Search for the cell housing the specified text and yield its (X, Y) center coordinate. 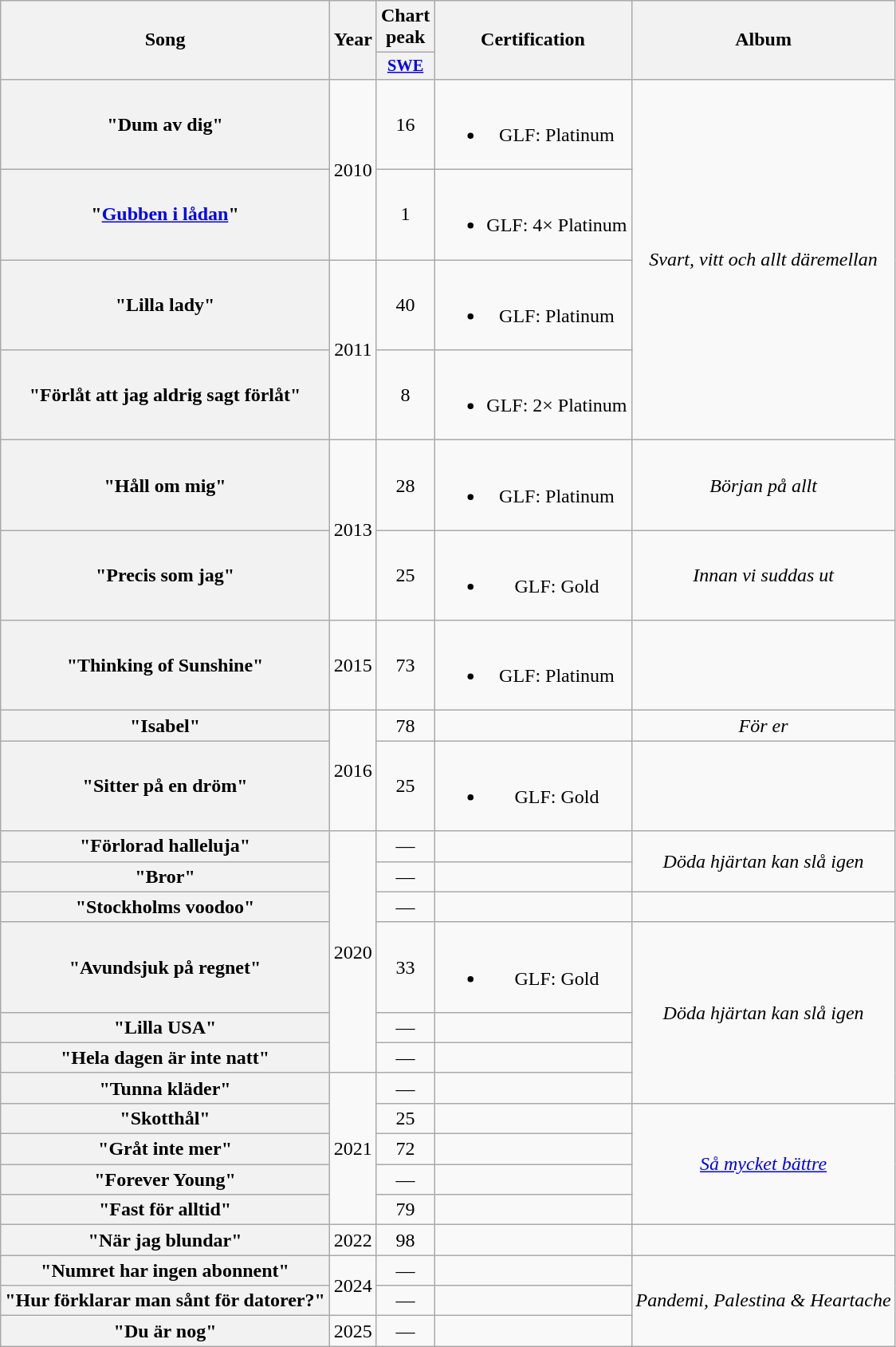
73 (405, 665)
För er (764, 726)
2011 (352, 350)
16 (405, 124)
"Lilla USA" (166, 1027)
Chartpeak (405, 27)
2024 (352, 1286)
"Skotthål" (166, 1118)
"Avundsjuk på regnet" (166, 967)
"Hela dagen är inte natt" (166, 1058)
GLF: 4× Platinum (532, 215)
33 (405, 967)
"När jag blundar" (166, 1240)
2013 (352, 530)
Song (166, 40)
"Precis som jag" (166, 576)
"Förlåt att jag aldrig sagt förlåt" (166, 396)
40 (405, 305)
"Isabel" (166, 726)
Pandemi, Palestina & Heartache (764, 1301)
"Hur förklarar man sånt för datorer?" (166, 1301)
"Dum av dig" (166, 124)
2025 (352, 1331)
Början på allt (764, 485)
"Tunna kläder" (166, 1088)
Så mycket bättre (764, 1164)
2010 (352, 169)
Year (352, 40)
"Thinking of Sunshine" (166, 665)
"Sitter på en dröm" (166, 786)
28 (405, 485)
2020 (352, 952)
"Gubben i lådan" (166, 215)
72 (405, 1149)
"Gråt inte mer" (166, 1149)
SWE (405, 66)
"Håll om mig" (166, 485)
Innan vi suddas ut (764, 576)
98 (405, 1240)
Album (764, 40)
"Bror" (166, 876)
78 (405, 726)
Certification (532, 40)
2016 (352, 770)
2015 (352, 665)
2022 (352, 1240)
8 (405, 396)
"Du är nog" (166, 1331)
1 (405, 215)
79 (405, 1210)
2021 (352, 1148)
"Förlorad halleluja" (166, 846)
"Lilla lady" (166, 305)
Svart, vitt och allt däremellan (764, 259)
"Forever Young" (166, 1180)
GLF: 2× Platinum (532, 396)
"Numret har ingen abonnent" (166, 1270)
"Fast för alltid" (166, 1210)
"Stockholms voodoo" (166, 907)
